Output the [X, Y] coordinate of the center of the cell containing the given text.  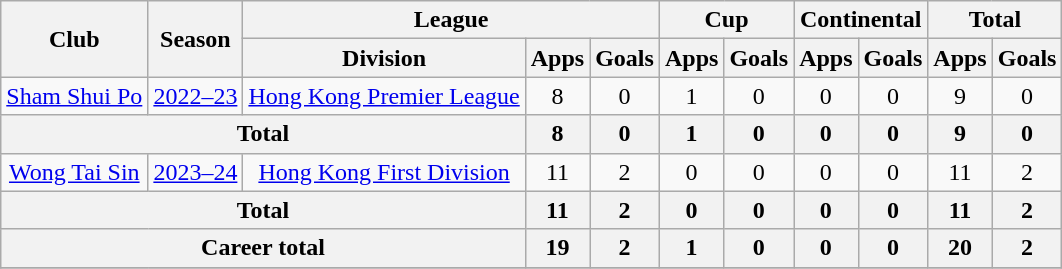
20 [960, 248]
Career total [263, 248]
League [452, 20]
Division [384, 58]
Club [74, 39]
2023–24 [196, 172]
Cup [726, 20]
2022–23 [196, 96]
Hong Kong Premier League [384, 96]
Continental [861, 20]
Hong Kong First Division [384, 172]
Wong Tai Sin [74, 172]
Season [196, 39]
19 [557, 248]
Sham Shui Po [74, 96]
